Identify which cell holds the provided text, then report its [X, Y] central coordinate. 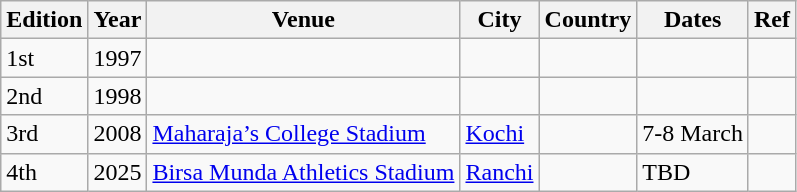
2nd [44, 96]
Maharaja’s College Stadium [304, 134]
1998 [118, 96]
7-8 March [693, 134]
Dates [693, 20]
Year [118, 20]
Ref [772, 20]
4th [44, 172]
City [500, 20]
2008 [118, 134]
Ranchi [500, 172]
TBD [693, 172]
1st [44, 58]
3rd [44, 134]
Venue [304, 20]
Edition [44, 20]
2025 [118, 172]
Kochi [500, 134]
Country [588, 20]
Birsa Munda Athletics Stadium [304, 172]
1997 [118, 58]
